Search for the cell housing the specified text and yield its (X, Y) center coordinate. 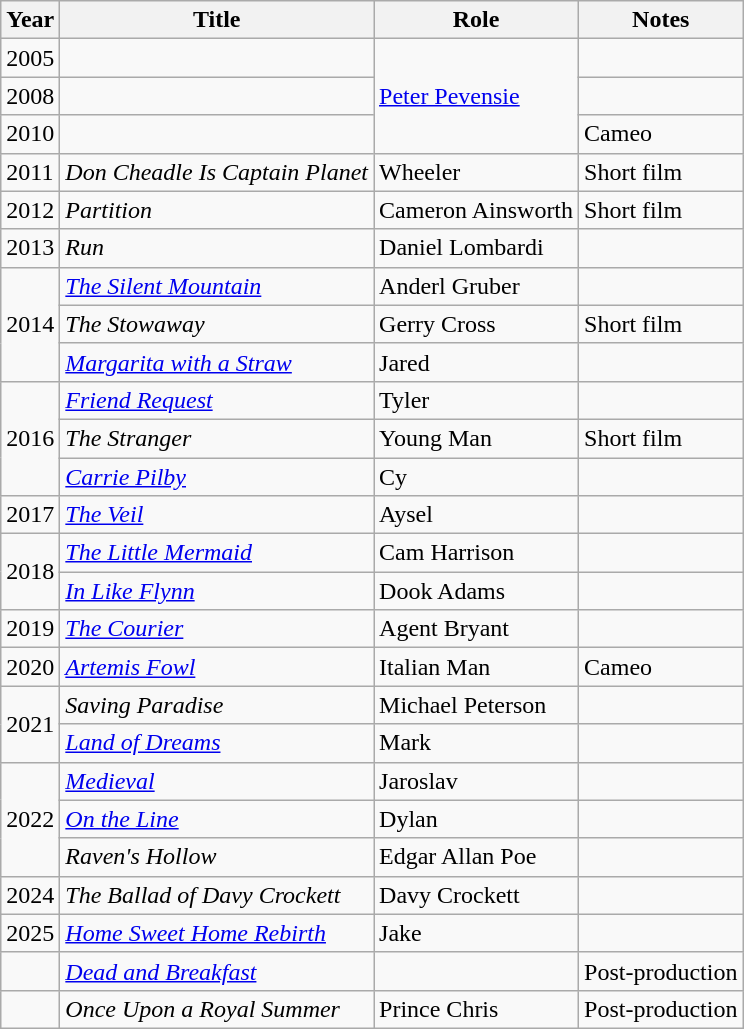
2020 (30, 667)
In Like Flynn (217, 591)
Daniel Lombardi (476, 248)
Dead and Breakfast (217, 971)
2017 (30, 515)
Wheeler (476, 172)
Raven's Hollow (217, 857)
Don Cheadle Is Captain Planet (217, 172)
The Silent Mountain (217, 286)
Edgar Allan Poe (476, 857)
Home Sweet Home Rebirth (217, 933)
Cameron Ainsworth (476, 210)
Anderl Gruber (476, 286)
Run (217, 248)
2008 (30, 96)
Mark (476, 743)
Once Upon a Royal Summer (217, 1009)
2011 (30, 172)
Davy Crockett (476, 895)
Medieval (217, 781)
The Stranger (217, 438)
2025 (30, 933)
The Little Mermaid (217, 553)
Saving Paradise (217, 705)
Young Man (476, 438)
The Courier (217, 629)
2012 (30, 210)
Prince Chris (476, 1009)
Year (30, 20)
Tyler (476, 400)
2013 (30, 248)
On the Line (217, 819)
2010 (30, 134)
Dylan (476, 819)
2018 (30, 572)
2024 (30, 895)
2005 (30, 58)
The Stowaway (217, 324)
Peter Pevensie (476, 96)
Artemis Fowl (217, 667)
Friend Request (217, 400)
Gerry Cross (476, 324)
Jared (476, 362)
Cam Harrison (476, 553)
Dook Adams (476, 591)
2014 (30, 324)
Role (476, 20)
Jake (476, 933)
Jaroslav (476, 781)
Michael Peterson (476, 705)
Margarita with a Straw (217, 362)
Italian Man (476, 667)
Aysel (476, 515)
2022 (30, 819)
Agent Bryant (476, 629)
2019 (30, 629)
The Veil (217, 515)
Land of Dreams (217, 743)
Notes (661, 20)
The Ballad of Davy Crockett (217, 895)
Carrie Pilby (217, 477)
Title (217, 20)
2021 (30, 724)
Cy (476, 477)
Partition (217, 210)
2016 (30, 438)
